Find where the given text appears and provide that cell's center as [x, y] coordinate. 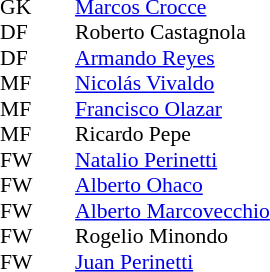
Ricardo Pepe [172, 135]
Alberto Ohaco [172, 185]
Roberto Castagnola [172, 33]
Alberto Marcovecchio [172, 211]
Natalio Perinetti [172, 160]
Armando Reyes [172, 58]
Nicolás Vivaldo [172, 83]
Francisco Olazar [172, 109]
Rogelio Minondo [172, 237]
